Capture the cell that displays the provided text and extract its (x, y) central coordinate. 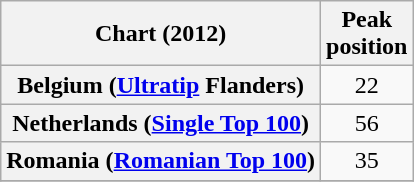
Chart (2012) (161, 34)
Netherlands (Single Top 100) (161, 123)
22 (367, 85)
Belgium (Ultratip Flanders) (161, 85)
56 (367, 123)
Romania (Romanian Top 100) (161, 161)
Peakposition (367, 34)
35 (367, 161)
